Scan for the cell matching the given text and deliver its (x, y) coordinate at center. 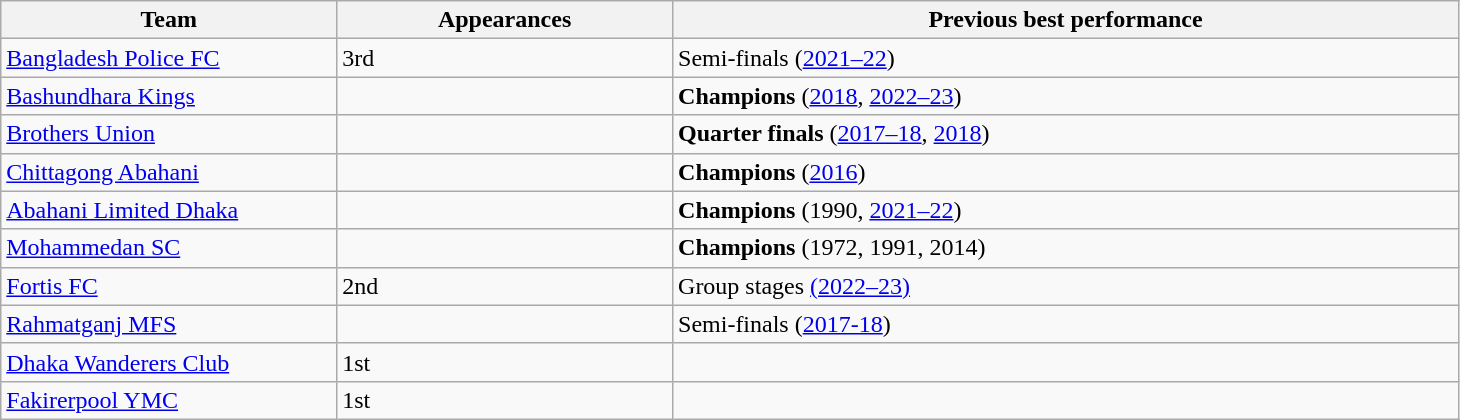
Dhaka Wanderers Club (169, 362)
Chittagong Abahani (169, 172)
Previous best performance (1066, 20)
Fortis FC (169, 286)
Appearances (505, 20)
2nd (505, 286)
3rd (505, 58)
Rahmatganj MFS (169, 324)
Team (169, 20)
Champions (2016) (1066, 172)
Group stages (2022–23) (1066, 286)
Fakirerpool YMC (169, 400)
Champions (2018, 2022–23) (1066, 96)
Semi-finals (2021–22) (1066, 58)
Brothers Union (169, 134)
Champions (1990, 2021–22) (1066, 210)
Quarter finals (2017–18, 2018) (1066, 134)
Champions (1972, 1991, 2014) (1066, 248)
Abahani Limited Dhaka (169, 210)
Bashundhara Kings (169, 96)
Mohammedan SC (169, 248)
Semi-finals (2017-18) (1066, 324)
Bangladesh Police FC (169, 58)
